Detect which cell encompasses the target text, then output its [X, Y] center coordinate. 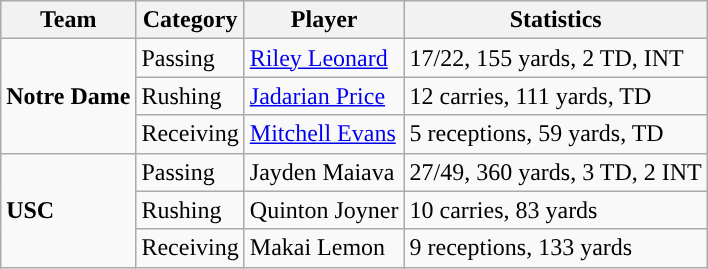
17/22, 155 yards, 2 TD, INT [556, 58]
Jayden Maiava [324, 172]
Quinton Joyner [324, 210]
Jadarian Price [324, 96]
Riley Leonard [324, 58]
USC [68, 210]
Player [324, 20]
Mitchell Evans [324, 134]
Statistics [556, 20]
9 receptions, 133 yards [556, 248]
5 receptions, 59 yards, TD [556, 134]
27/49, 360 yards, 3 TD, 2 INT [556, 172]
Category [190, 20]
Team [68, 20]
Notre Dame [68, 96]
12 carries, 111 yards, TD [556, 96]
Makai Lemon [324, 248]
10 carries, 83 yards [556, 210]
